For the text-containing cell, return its midpoint in (x, y) coordinate format. 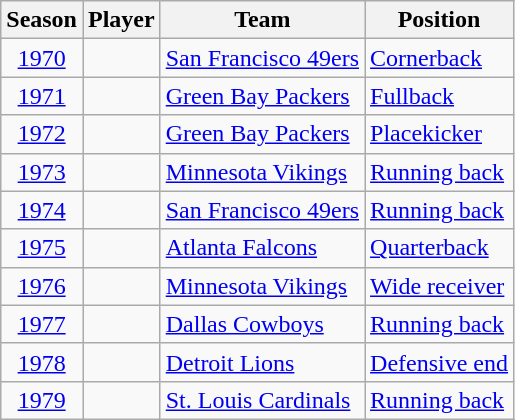
1970 (42, 58)
1978 (42, 362)
Wide receiver (440, 286)
1975 (42, 248)
Defensive end (440, 362)
1972 (42, 134)
1979 (42, 400)
Position (440, 20)
Player (121, 20)
Detroit Lions (262, 362)
Team (262, 20)
Season (42, 20)
Dallas Cowboys (262, 324)
1977 (42, 324)
Cornerback (440, 58)
Placekicker (440, 134)
1976 (42, 286)
Atlanta Falcons (262, 248)
St. Louis Cardinals (262, 400)
1973 (42, 172)
1971 (42, 96)
Fullback (440, 96)
Quarterback (440, 248)
1974 (42, 210)
